Pinpoint the cell where the given text exists, returning its (x, y) midpoint coordinate. 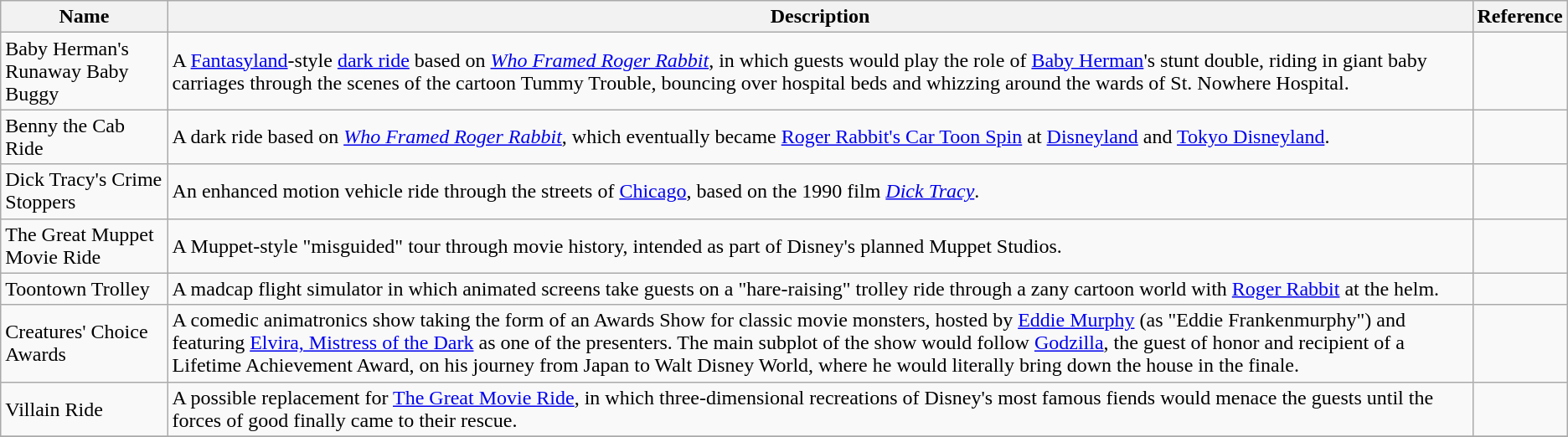
A Muppet-style "misguided" tour through movie history, intended as part of Disney's planned Muppet Studios. (820, 246)
A dark ride based on Who Framed Roger Rabbit, which eventually became Roger Rabbit's Car Toon Spin at Disneyland and Tokyo Disneyland. (820, 137)
Reference (1519, 17)
Name (84, 17)
Benny the Cab Ride (84, 137)
Description (820, 17)
Toontown Trolley (84, 289)
The Great Muppet Movie Ride (84, 246)
Baby Herman's Runaway Baby Buggy (84, 71)
Creatures' Choice Awards (84, 343)
Dick Tracy's Crime Stoppers (84, 191)
Villain Ride (84, 409)
An enhanced motion vehicle ride through the streets of Chicago, based on the 1990 film Dick Tracy. (820, 191)
